Locate the cell with the specified text and output its [x, y] center coordinate. 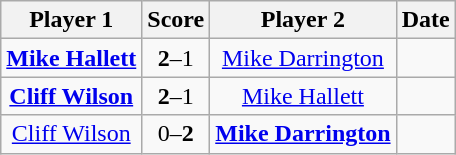
Player 2 [303, 20]
0–2 [176, 134]
Player 1 [72, 20]
Date [426, 20]
Score [176, 20]
